Return [X, Y] of the center of cell containing provided text 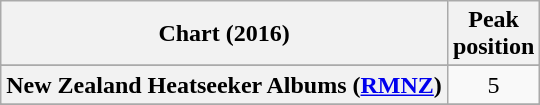
New Zealand Heatseeker Albums (RMNZ) [224, 85]
Peak position [493, 34]
5 [493, 85]
Chart (2016) [224, 34]
